Return (X, Y) of the center of cell containing provided text 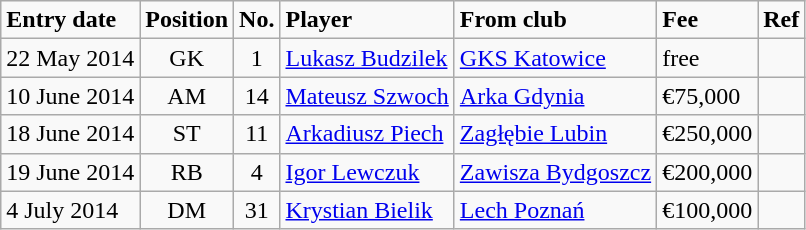
Lukasz Budzilek (367, 58)
31 (257, 210)
4 (257, 172)
10 June 2014 (70, 96)
Arkadiusz Piech (367, 134)
18 June 2014 (70, 134)
€100,000 (708, 210)
Player (367, 20)
Fee (708, 20)
11 (257, 134)
22 May 2014 (70, 58)
GKS Katowice (555, 58)
AM (187, 96)
€250,000 (708, 134)
Position (187, 20)
Zagłębie Lubin (555, 134)
Arka Gdynia (555, 96)
Lech Poznań (555, 210)
Krystian Bielik (367, 210)
4 July 2014 (70, 210)
€200,000 (708, 172)
Mateusz Szwoch (367, 96)
Zawisza Bydgoszcz (555, 172)
From club (555, 20)
19 June 2014 (70, 172)
1 (257, 58)
Ref (782, 20)
€75,000 (708, 96)
GK (187, 58)
RB (187, 172)
ST (187, 134)
free (708, 58)
Igor Lewczuk (367, 172)
No. (257, 20)
DM (187, 210)
Entry date (70, 20)
14 (257, 96)
